Return the [x, y] coordinate for the center point of the cell that contains the specified text.  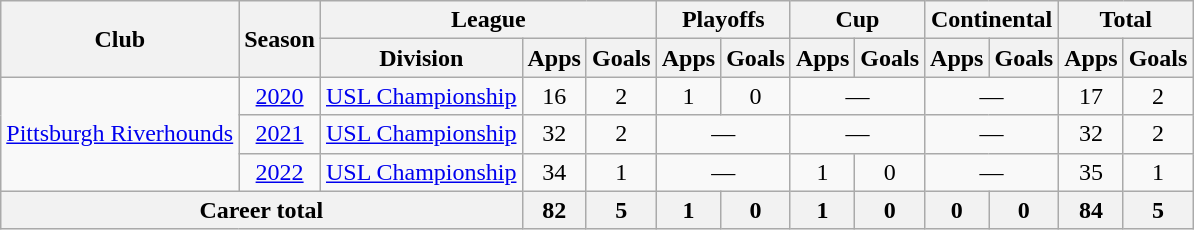
82 [554, 210]
Club [120, 39]
Continental [992, 20]
17 [1091, 96]
2021 [280, 134]
Playoffs [723, 20]
2020 [280, 96]
Division [421, 58]
16 [554, 96]
League [488, 20]
34 [554, 172]
35 [1091, 172]
Cup [857, 20]
84 [1091, 210]
Career total [262, 210]
Total [1126, 20]
2022 [280, 172]
Pittsburgh Riverhounds [120, 134]
Season [280, 39]
